Return the [x, y] coordinate for the center point of the cell that contains the specified text.  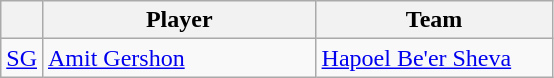
Hapoel Be'er Sheva [434, 58]
Team [434, 20]
SG [22, 58]
Player [179, 20]
Amit Gershon [179, 58]
